Extract the (x, y) coordinate from the center of the cell holding the provided text.  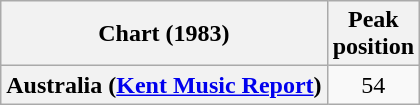
54 (373, 85)
Australia (Kent Music Report) (164, 85)
Chart (1983) (164, 34)
Peakposition (373, 34)
